Detect which cell encompasses the target text, then output its (X, Y) center coordinate. 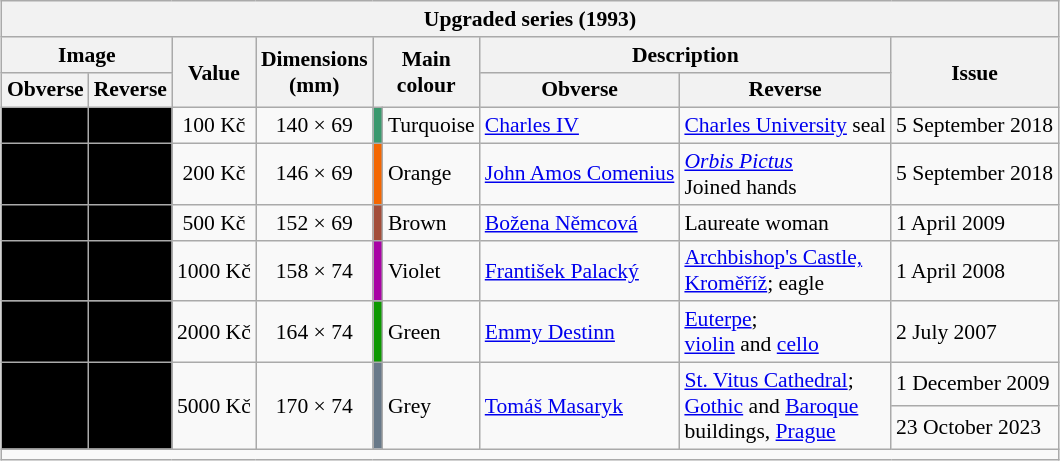
140 × 69 (314, 126)
Value (214, 72)
164 × 74 (314, 332)
1000 Kč (214, 270)
Grey (432, 406)
Orbis PictusJoined hands (785, 174)
Violet (432, 270)
Turquoise (432, 126)
František Palacký (580, 270)
Tomáš Masaryk (580, 406)
Charles University seal (785, 126)
Archbishop's Castle,Kroměříž; eagle (785, 270)
2 July 2007 (974, 332)
Image (87, 54)
John Amos Comenius (580, 174)
Brown (432, 222)
2000 Kč (214, 332)
158 × 74 (314, 270)
Upgraded series (1993) (530, 19)
146 × 69 (314, 174)
200 Kč (214, 174)
Issue (974, 72)
1 December 2009 (974, 384)
Emmy Destinn (580, 332)
5000 Kč (214, 406)
Orange (432, 174)
Maincolour (426, 72)
1 April 2008 (974, 270)
Božena Němcová (580, 222)
152 × 69 (314, 222)
500 Kč (214, 222)
Description (686, 54)
Green (432, 332)
Charles IV (580, 126)
Dimensions(mm) (314, 72)
Euterpe;violin and cello (785, 332)
1 April 2009 (974, 222)
23 October 2023 (974, 428)
170 × 74 (314, 406)
Laureate woman (785, 222)
St. Vitus Cathedral;Gothic and Baroquebuildings, Prague (785, 406)
100 Kč (214, 126)
